For the text-containing cell, return its midpoint in (X, Y) coordinate format. 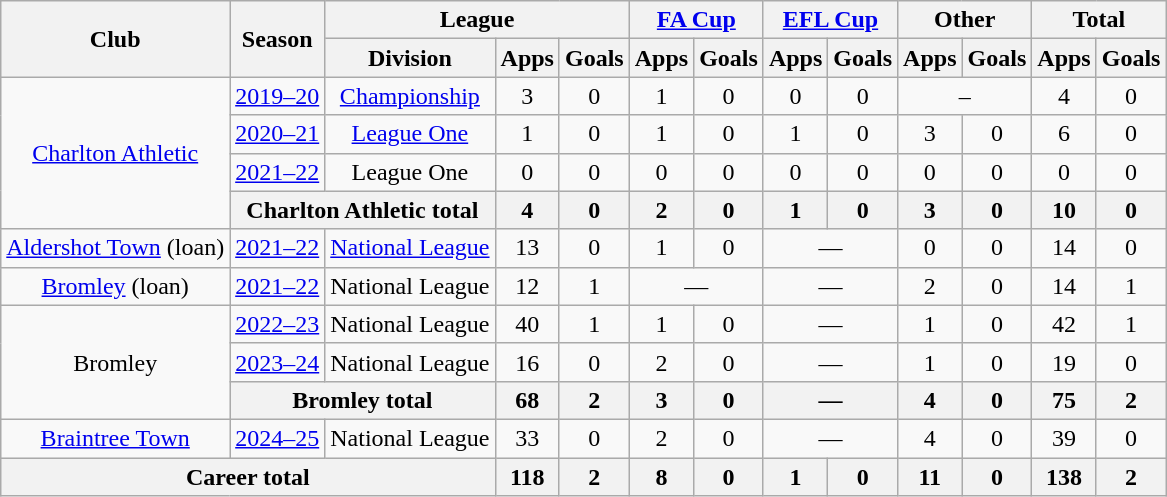
8 (661, 477)
118 (527, 477)
33 (527, 438)
Other (965, 20)
40 (527, 324)
75 (1064, 400)
6 (1064, 134)
Season (278, 39)
2020–21 (278, 134)
Career total (248, 477)
16 (527, 362)
2019–20 (278, 96)
Charlton Athletic (116, 153)
Division (410, 58)
138 (1064, 477)
Championship (410, 96)
Total (1099, 20)
EFL Cup (830, 20)
68 (527, 400)
39 (1064, 438)
Charlton Athletic total (362, 210)
League (477, 20)
12 (527, 286)
2024–25 (278, 438)
FA Cup (696, 20)
2023–24 (278, 362)
Club (116, 39)
11 (930, 477)
10 (1064, 210)
– (965, 96)
Bromley total (362, 400)
19 (1064, 362)
2022–23 (278, 324)
13 (527, 248)
Bromley (116, 362)
Braintree Town (116, 438)
42 (1064, 324)
Bromley (loan) (116, 286)
Aldershot Town (loan) (116, 248)
